For the text-containing cell, return its midpoint in [X, Y] coordinate format. 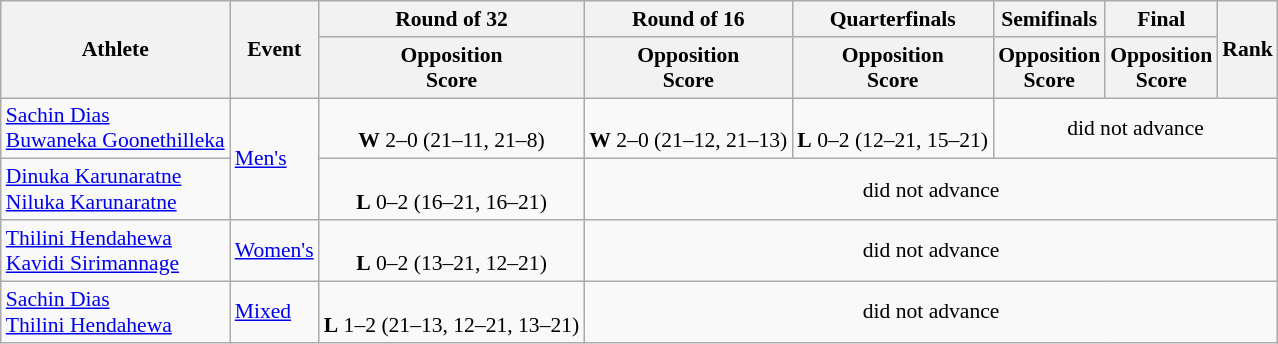
Sachin DiasThilini Hendahewa [116, 312]
Round of 16 [688, 19]
Final [1161, 19]
Rank [1248, 50]
Men's [274, 159]
L 0–2 (13–21, 12–21) [452, 250]
Quarterfinals [892, 19]
L 1–2 (21–13, 12–21, 13–21) [452, 312]
Round of 32 [452, 19]
Thilini HendahewaKavidi Sirimannage [116, 250]
Event [274, 50]
Mixed [274, 312]
W 2–0 (21–11, 21–8) [452, 128]
Semifinals [1049, 19]
L 0–2 (16–21, 16–21) [452, 190]
Sachin DiasBuwaneka Goonethilleka [116, 128]
L 0–2 (12–21, 15–21) [892, 128]
Dinuka KarunaratneNiluka Karunaratne [116, 190]
Women's [274, 250]
Athlete [116, 50]
W 2–0 (21–12, 21–13) [688, 128]
